Capture the cell that displays the provided text and extract its [X, Y] central coordinate. 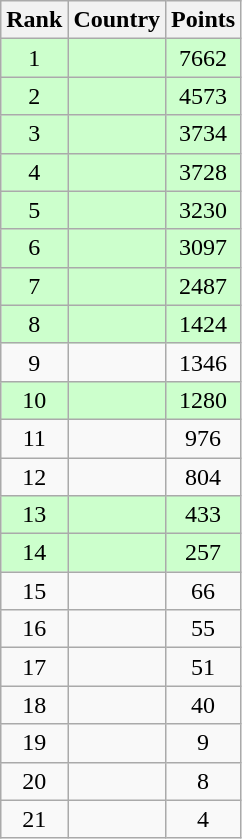
Country [117, 20]
18 [34, 705]
66 [204, 591]
1 [34, 58]
2487 [204, 286]
17 [34, 667]
7 [34, 286]
40 [204, 705]
16 [34, 629]
3230 [204, 210]
257 [204, 553]
19 [34, 743]
7662 [204, 58]
976 [204, 438]
3734 [204, 134]
20 [34, 781]
3097 [204, 248]
4573 [204, 96]
2 [34, 96]
804 [204, 477]
5 [34, 210]
12 [34, 477]
15 [34, 591]
13 [34, 515]
3 [34, 134]
14 [34, 553]
51 [204, 667]
1280 [204, 400]
11 [34, 438]
1424 [204, 324]
1346 [204, 362]
3728 [204, 172]
6 [34, 248]
433 [204, 515]
Points [204, 20]
10 [34, 400]
21 [34, 819]
Rank [34, 20]
55 [204, 629]
